Determine the [x, y] coordinate at the center of the cell enclosing the given text.  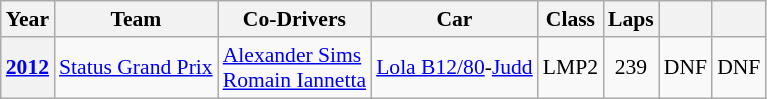
LMP2 [570, 68]
Team [136, 19]
2012 [28, 68]
Status Grand Prix [136, 68]
Laps [631, 19]
Alexander Sims Romain Iannetta [294, 68]
Class [570, 19]
Year [28, 19]
Lola B12/80-Judd [454, 68]
Car [454, 19]
Co-Drivers [294, 19]
239 [631, 68]
